Search for the cell housing the specified text and yield its (x, y) center coordinate. 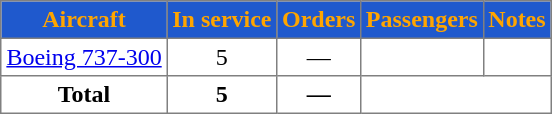
Aircraft (84, 20)
Notes (517, 20)
Orders (319, 20)
In service (222, 20)
Total (84, 95)
Boeing 737-300 (84, 57)
Passengers (422, 20)
